Find where the given text appears and provide that cell's center as (X, Y) coordinate. 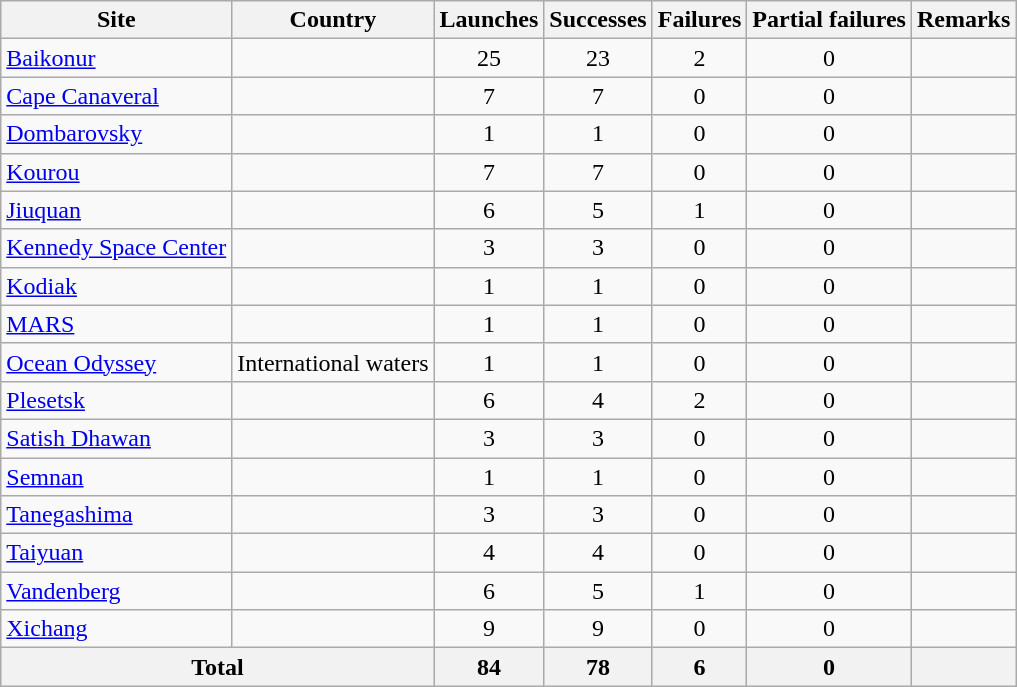
Semnan (116, 477)
23 (598, 58)
25 (489, 58)
Ocean Odyssey (116, 362)
Tanegashima (116, 515)
Successes (598, 20)
Jiuquan (116, 210)
MARS (116, 324)
Site (116, 20)
Cape Canaveral (116, 96)
78 (598, 667)
Dombarovsky (116, 134)
Plesetsk (116, 400)
Baikonur (116, 58)
Kourou (116, 172)
Launches (489, 20)
Kodiak (116, 286)
International waters (333, 362)
Vandenberg (116, 591)
Xichang (116, 629)
Country (333, 20)
Satish Dhawan (116, 438)
Total (218, 667)
Kennedy Space Center (116, 248)
Failures (700, 20)
84 (489, 667)
Remarks (963, 20)
Partial failures (830, 20)
Taiyuan (116, 553)
